Scan for the cell matching the given text and deliver its (X, Y) coordinate at center. 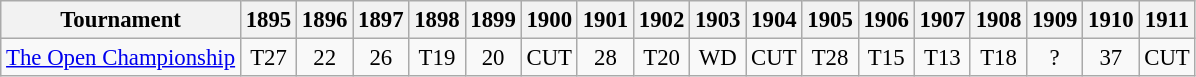
T28 (830, 58)
T27 (268, 58)
T15 (886, 58)
T19 (437, 58)
1910 (1111, 20)
1896 (325, 20)
1897 (381, 20)
1898 (437, 20)
T20 (661, 58)
T18 (998, 58)
1901 (605, 20)
1895 (268, 20)
1909 (1055, 20)
20 (493, 58)
1911 (1167, 20)
1907 (942, 20)
1904 (774, 20)
? (1055, 58)
T13 (942, 58)
1905 (830, 20)
1903 (718, 20)
37 (1111, 58)
The Open Championship (121, 58)
Tournament (121, 20)
22 (325, 58)
26 (381, 58)
1902 (661, 20)
WD (718, 58)
1900 (549, 20)
1908 (998, 20)
1906 (886, 20)
1899 (493, 20)
28 (605, 58)
